Detect which cell encompasses the target text, then output its [X, Y] center coordinate. 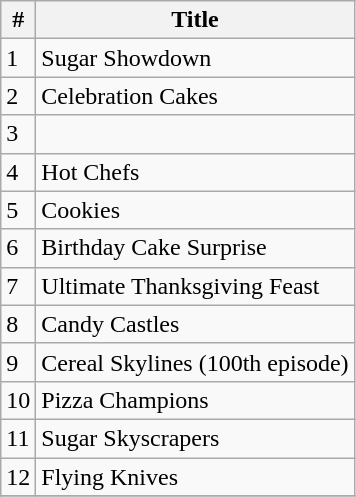
9 [18, 362]
11 [18, 438]
1 [18, 58]
Sugar Showdown [195, 58]
Cookies [195, 210]
3 [18, 134]
Title [195, 20]
10 [18, 400]
Celebration Cakes [195, 96]
Pizza Champions [195, 400]
Ultimate Thanksgiving Feast [195, 286]
Birthday Cake Surprise [195, 248]
Hot Chefs [195, 172]
# [18, 20]
Cereal Skylines (100th episode) [195, 362]
5 [18, 210]
12 [18, 477]
Candy Castles [195, 324]
Flying Knives [195, 477]
2 [18, 96]
6 [18, 248]
8 [18, 324]
4 [18, 172]
7 [18, 286]
Sugar Skyscrapers [195, 438]
